Scan for the cell matching the given text and deliver its [X, Y] coordinate at center. 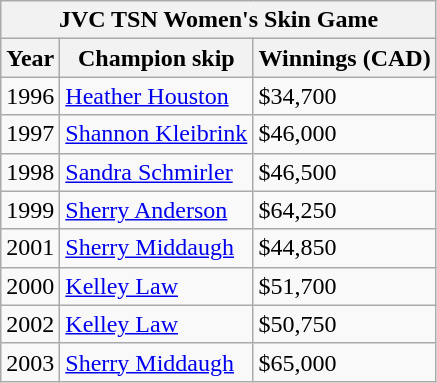
Champion skip [156, 58]
JVC TSN Women's Skin Game [218, 20]
Winnings (CAD) [344, 58]
Heather Houston [156, 96]
1997 [30, 134]
Shannon Kleibrink [156, 134]
$46,500 [344, 172]
2003 [30, 362]
$50,750 [344, 324]
1996 [30, 96]
1999 [30, 210]
Year [30, 58]
1998 [30, 172]
$64,250 [344, 210]
$65,000 [344, 362]
2001 [30, 248]
$46,000 [344, 134]
Sherry Anderson [156, 210]
2002 [30, 324]
$44,850 [344, 248]
$51,700 [344, 286]
$34,700 [344, 96]
2000 [30, 286]
Sandra Schmirler [156, 172]
